Locate the cell with the specified text and output its (X, Y) center coordinate. 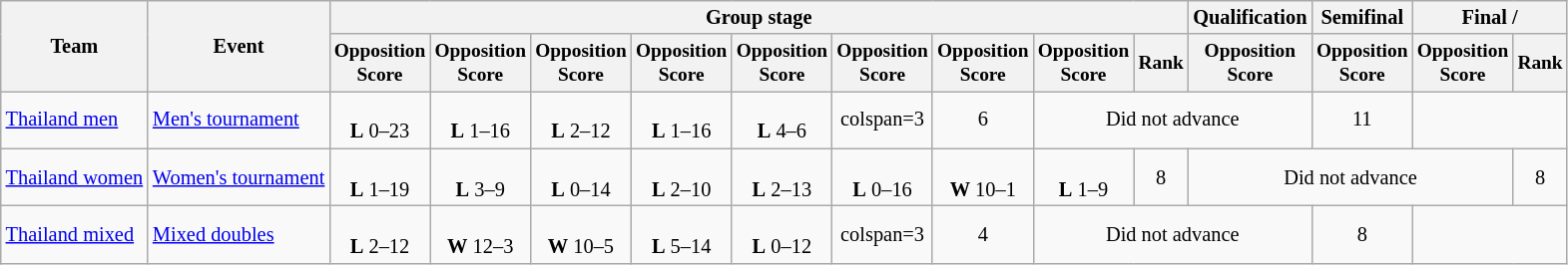
L 2–10 (681, 177)
Mixed doubles (239, 235)
Group stage (759, 17)
L 0–16 (882, 177)
6 (982, 120)
11 (1361, 120)
4 (982, 235)
L 2–13 (783, 177)
Final / (1489, 17)
L 0–23 (379, 120)
L 0–12 (783, 235)
L 4–6 (783, 120)
Qualification (1250, 17)
W 10–5 (581, 235)
Men's tournament (239, 120)
L 0–14 (581, 177)
Team (74, 46)
L 1–9 (1084, 177)
L 3–9 (481, 177)
Thailand men (74, 120)
W 10–1 (982, 177)
L 5–14 (681, 235)
L 1–19 (379, 177)
Semifinal (1361, 17)
Thailand mixed (74, 235)
Event (239, 46)
Women's tournament (239, 177)
W 12–3 (481, 235)
Thailand women (74, 177)
